Search for the cell housing the specified text and yield its [X, Y] center coordinate. 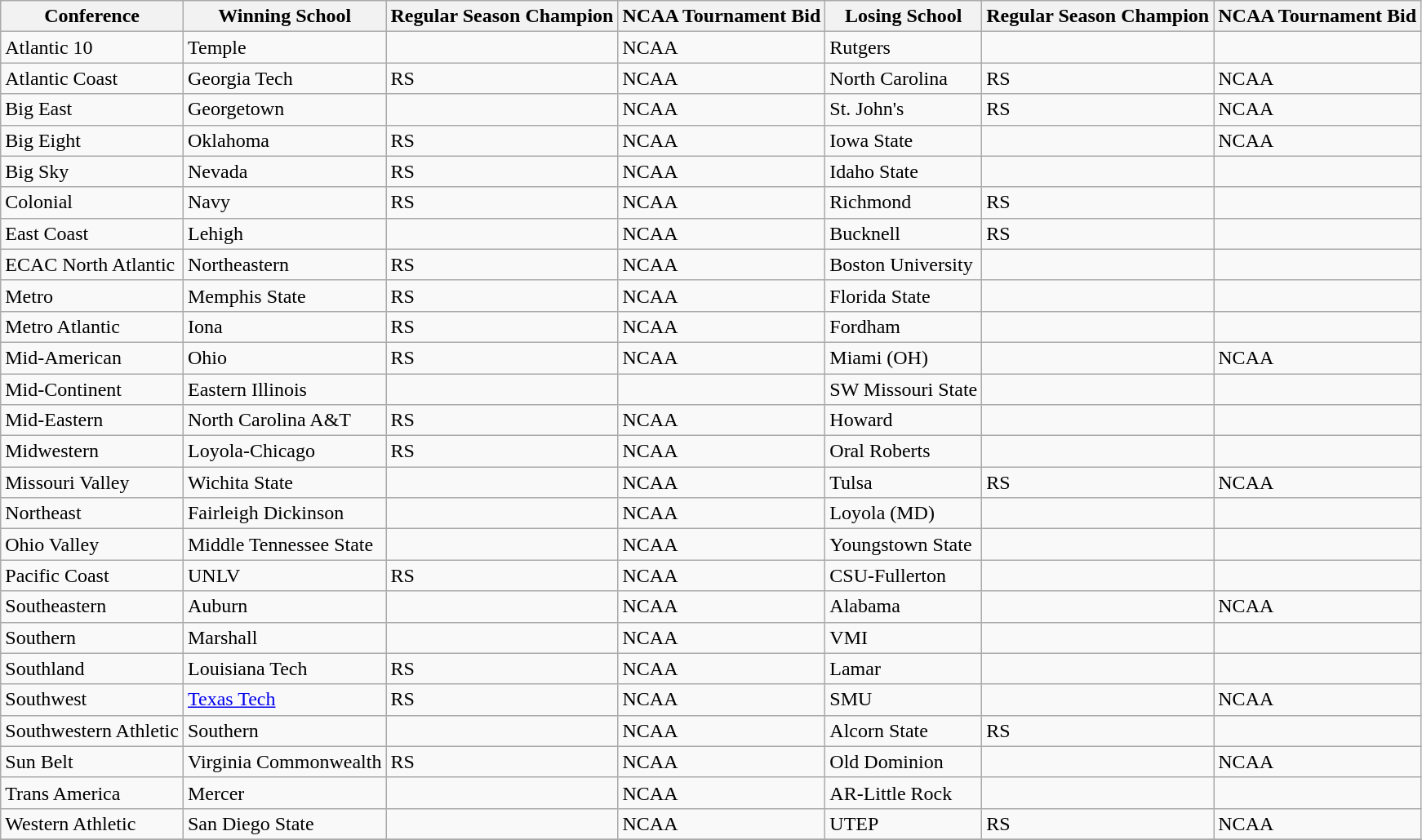
Memphis State [284, 296]
Big Eight [92, 140]
Missouri Valley [92, 482]
Mid-American [92, 358]
Marshall [284, 638]
Navy [284, 202]
Auburn [284, 607]
UNLV [284, 576]
Ohio [284, 358]
Florida State [904, 296]
CSU-Fullerton [904, 576]
Georgetown [284, 109]
SW Missouri State [904, 389]
Loyola-Chicago [284, 451]
Rutgers [904, 47]
Texas Tech [284, 700]
Louisiana Tech [284, 669]
Oral Roberts [904, 451]
Howard [904, 420]
Alabama [904, 607]
Fairleigh Dickinson [284, 513]
St. John's [904, 109]
Georgia Tech [284, 78]
Midwestern [92, 451]
Alcorn State [904, 731]
Big Sky [92, 171]
Atlantic Coast [92, 78]
Northeastern [284, 264]
ECAC North Atlantic [92, 264]
East Coast [92, 233]
Virginia Commonwealth [284, 762]
Ohio Valley [92, 544]
Temple [284, 47]
Southwestern Athletic [92, 731]
North Carolina A&T [284, 420]
Middle Tennessee State [284, 544]
Winning School [284, 16]
Lamar [904, 669]
Mid-Eastern [92, 420]
Western Athletic [92, 824]
Youngstown State [904, 544]
Southland [92, 669]
Wichita State [284, 482]
Conference [92, 16]
North Carolina [904, 78]
Fordham [904, 327]
Iona [284, 327]
Trans America [92, 793]
Lehigh [284, 233]
Old Dominion [904, 762]
Losing School [904, 16]
Metro Atlantic [92, 327]
VMI [904, 638]
Mid-Continent [92, 389]
Atlantic 10 [92, 47]
Pacific Coast [92, 576]
Southeastern [92, 607]
UTEP [904, 824]
Metro [92, 296]
Idaho State [904, 171]
Oklahoma [284, 140]
AR-Little Rock [904, 793]
Mercer [284, 793]
Nevada [284, 171]
Richmond [904, 202]
San Diego State [284, 824]
Bucknell [904, 233]
SMU [904, 700]
Iowa State [904, 140]
Southwest [92, 700]
Sun Belt [92, 762]
Tulsa [904, 482]
Miami (OH) [904, 358]
Big East [92, 109]
Colonial [92, 202]
Eastern Illinois [284, 389]
Northeast [92, 513]
Loyola (MD) [904, 513]
Boston University [904, 264]
